For the text-containing cell, return its midpoint in (x, y) coordinate format. 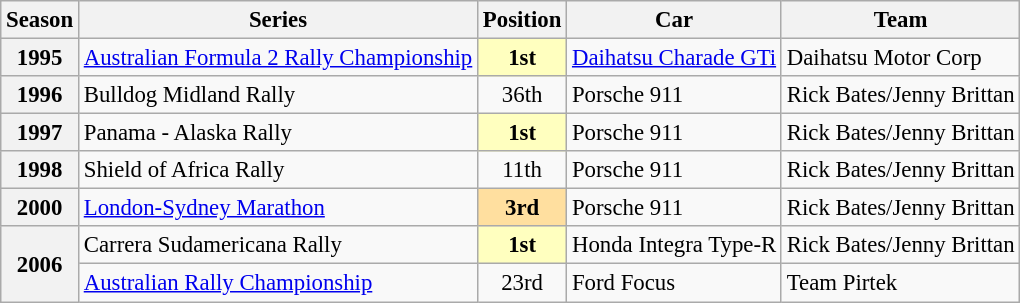
3rd (522, 208)
Team Pirtek (900, 283)
Australian Rally Championship (278, 283)
Season (40, 20)
Australian Formula 2 Rally Championship (278, 58)
Ford Focus (674, 283)
Honda Integra Type-R (674, 245)
Bulldog Midland Rally (278, 95)
2000 (40, 208)
23rd (522, 283)
36th (522, 95)
Team (900, 20)
1995 (40, 58)
London-Sydney Marathon (278, 208)
1996 (40, 95)
Car (674, 20)
1998 (40, 170)
Daihatsu Charade GTi (674, 58)
Panama - Alaska Rally (278, 133)
Series (278, 20)
Shield of Africa Rally (278, 170)
2006 (40, 264)
Carrera Sudamericana Rally (278, 245)
1997 (40, 133)
11th (522, 170)
Position (522, 20)
Daihatsu Motor Corp (900, 58)
